For the text-containing cell, return its midpoint in (X, Y) coordinate format. 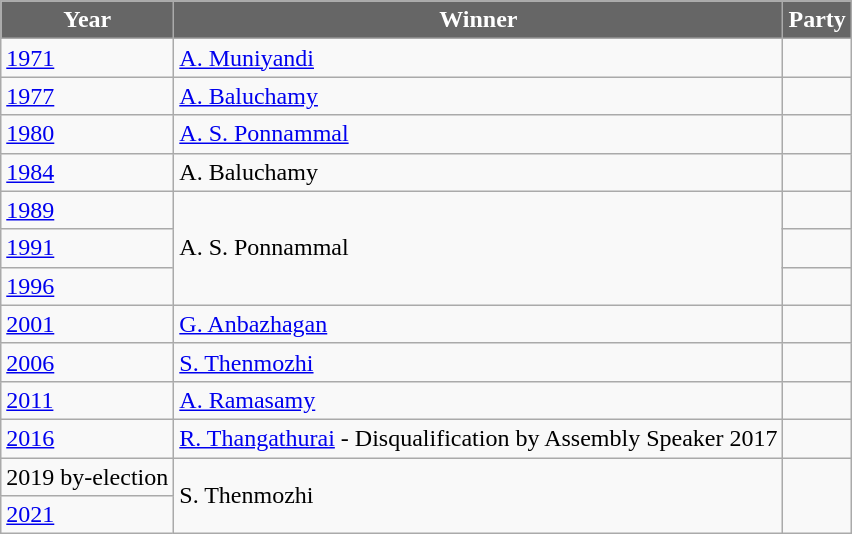
2011 (88, 400)
Year (88, 20)
2006 (88, 362)
1984 (88, 172)
A. Muniyandi (478, 58)
1989 (88, 210)
2019 by-election (88, 477)
2001 (88, 324)
G. Anbazhagan (478, 324)
Winner (478, 20)
2016 (88, 438)
1971 (88, 58)
Party (817, 20)
A. Ramasamy (478, 400)
1991 (88, 248)
1980 (88, 134)
1996 (88, 286)
2021 (88, 515)
1977 (88, 96)
R. Thangathurai - Disqualification by Assembly Speaker 2017 (478, 438)
